Return the (X, Y) coordinate for the center point of the cell that contains the specified text.  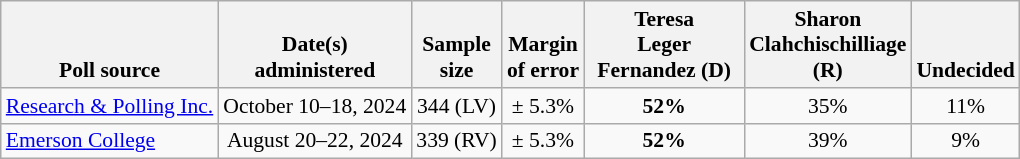
TeresaLeger Fernandez (D) (664, 44)
Date(s)administered (314, 44)
39% (828, 141)
October 10–18, 2024 (314, 106)
Marginof error (543, 44)
339 (RV) (456, 141)
Samplesize (456, 44)
11% (965, 106)
Undecided (965, 44)
SharonClahchischilliage (R) (828, 44)
35% (828, 106)
August 20–22, 2024 (314, 141)
Poll source (110, 44)
9% (965, 141)
Research & Polling Inc. (110, 106)
Emerson College (110, 141)
344 (LV) (456, 106)
